For the text-containing cell, return its midpoint in [x, y] coordinate format. 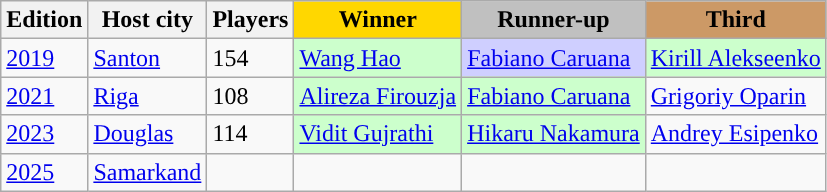
Third [736, 20]
Runner-up [554, 20]
Edition [44, 20]
Riga [148, 96]
2025 [44, 172]
Alireza Firouzja [378, 96]
108 [250, 96]
Vidit Gujrathi [378, 134]
Samarkand [148, 172]
2019 [44, 58]
154 [250, 58]
Grigoriy Oparin [736, 96]
Wang Hao [378, 58]
Douglas [148, 134]
Host city [148, 20]
2023 [44, 134]
114 [250, 134]
Winner [378, 20]
2021 [44, 96]
Players [250, 20]
Andrey Esipenko [736, 134]
Kirill Alekseenko [736, 58]
Hikaru Nakamura [554, 134]
Santon [148, 58]
